Extract the (X, Y) coordinate from the center of the cell holding the provided text.  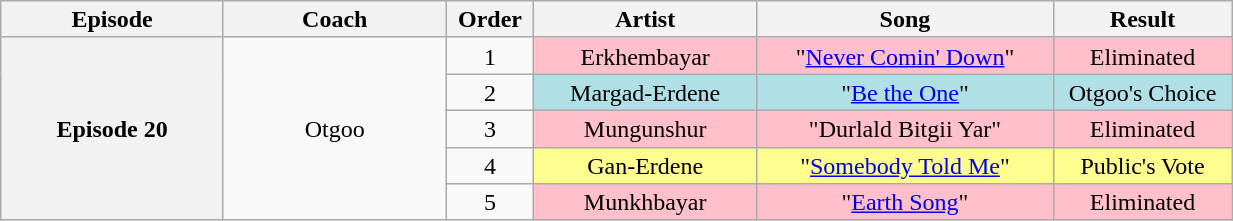
Mungunshur (646, 128)
Gan-Erdene (646, 166)
Erkhembayar (646, 56)
Margad-Erdene (646, 92)
Episode 20 (112, 128)
Song (906, 20)
Coach (334, 20)
Otgoo (334, 128)
"Durlald Bitgii Yar" (906, 128)
Otgoo's Choice (1142, 92)
Public's Vote (1142, 166)
Munkhbayar (646, 202)
"Earth Song" (906, 202)
Episode (112, 20)
2 (490, 92)
3 (490, 128)
Artist (646, 20)
5 (490, 202)
4 (490, 166)
Result (1142, 20)
"Somebody Told Me" (906, 166)
1 (490, 56)
"Never Comin' Down" (906, 56)
"Be the One" (906, 92)
Order (490, 20)
